Return [X, Y] of the center of cell containing provided text 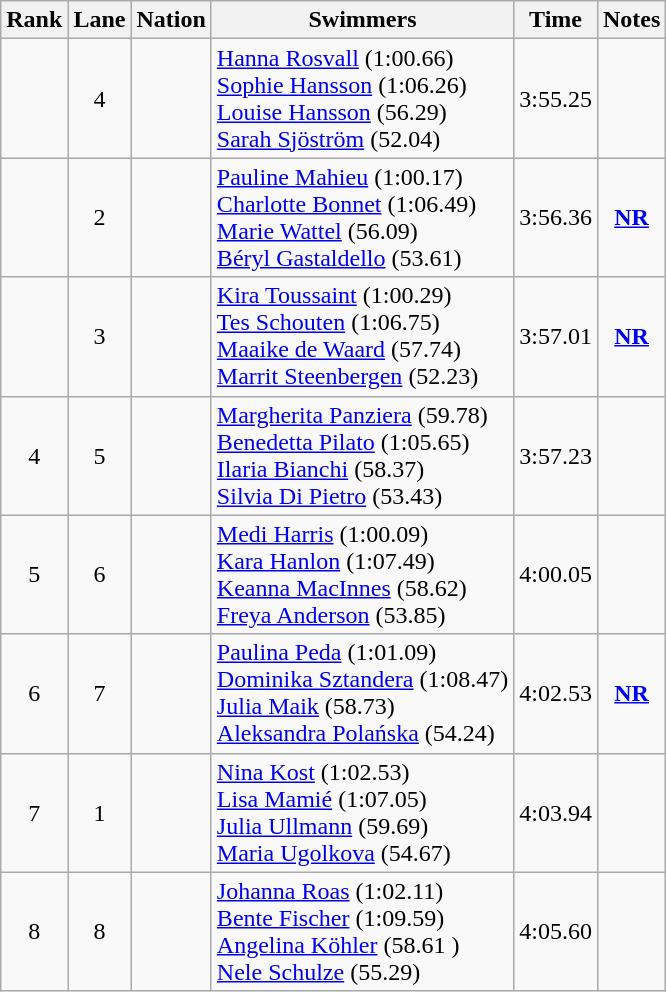
Swimmers [362, 20]
3 [100, 336]
Notes [631, 20]
3:57.23 [556, 456]
4:00.05 [556, 574]
Hanna Rosvall (1:00.66)Sophie Hansson (1:06.26)Louise Hansson (56.29)Sarah Sjöström (52.04) [362, 98]
1 [100, 812]
3:56.36 [556, 218]
Kira Toussaint (1:00.29)Tes Schouten (1:06.75)Maaike de Waard (57.74)Marrit Steenbergen (52.23) [362, 336]
2 [100, 218]
Paulina Peda (1:01.09)Dominika Sztandera (1:08.47)Julia Maik (58.73)Aleksandra Polańska (54.24) [362, 694]
Time [556, 20]
4:05.60 [556, 932]
Rank [34, 20]
4:03.94 [556, 812]
Medi Harris (1:00.09)Kara Hanlon (1:07.49)Keanna MacInnes (58.62)Freya Anderson (53.85) [362, 574]
Nina Kost (1:02.53)Lisa Mamié (1:07.05)Julia Ullmann (59.69)Maria Ugolkova (54.67) [362, 812]
Pauline Mahieu (1:00.17)Charlotte Bonnet (1:06.49)Marie Wattel (56.09)Béryl Gastaldello (53.61) [362, 218]
3:55.25 [556, 98]
Margherita Panziera (59.78)Benedetta Pilato (1:05.65)Ilaria Bianchi (58.37)Silvia Di Pietro (53.43) [362, 456]
Nation [171, 20]
4:02.53 [556, 694]
Lane [100, 20]
3:57.01 [556, 336]
Johanna Roas (1:02.11)Bente Fischer (1:09.59)Angelina Köhler (58.61 )Nele Schulze (55.29) [362, 932]
